Return (X, Y) of the center of cell containing provided text 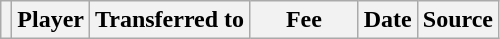
Date (388, 20)
Fee (304, 20)
Player (51, 20)
Source (458, 20)
Transferred to (170, 20)
